Output the [x, y] coordinate of the center of the cell containing the given text.  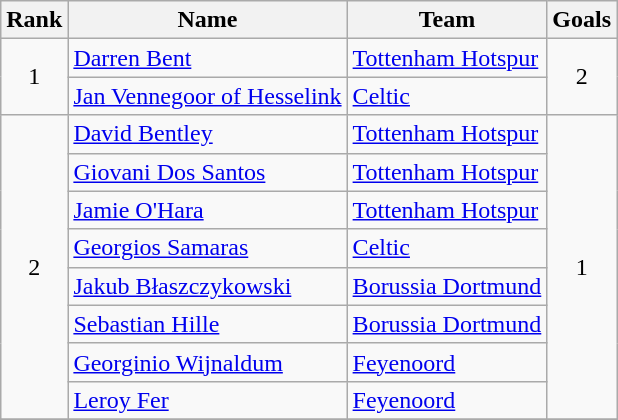
Georginio Wijnaldum [208, 362]
Giovani Dos Santos [208, 172]
Jamie O'Hara [208, 210]
Sebastian Hille [208, 324]
Team [447, 20]
Rank [34, 20]
Jakub Błaszczykowski [208, 286]
Darren Bent [208, 58]
Leroy Fer [208, 400]
Jan Vennegoor of Hesselink [208, 96]
Georgios Samaras [208, 248]
Name [208, 20]
Goals [582, 20]
David Bentley [208, 134]
